Return [X, Y] of the center of cell containing provided text 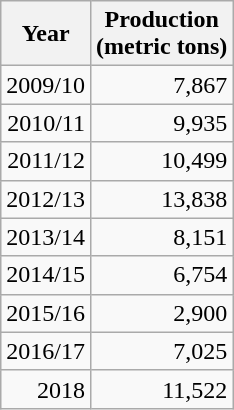
2011/12 [46, 161]
7,025 [161, 351]
Production(metric tons) [161, 34]
10,499 [161, 161]
7,867 [161, 85]
11,522 [161, 389]
2015/16 [46, 313]
9,935 [161, 123]
2018 [46, 389]
6,754 [161, 275]
8,151 [161, 237]
13,838 [161, 199]
2013/14 [46, 237]
2,900 [161, 313]
2010/11 [46, 123]
2009/10 [46, 85]
2014/15 [46, 275]
2016/17 [46, 351]
2012/13 [46, 199]
Year [46, 34]
